Provide the (X, Y) coordinate of the cell's center where the given text is located.  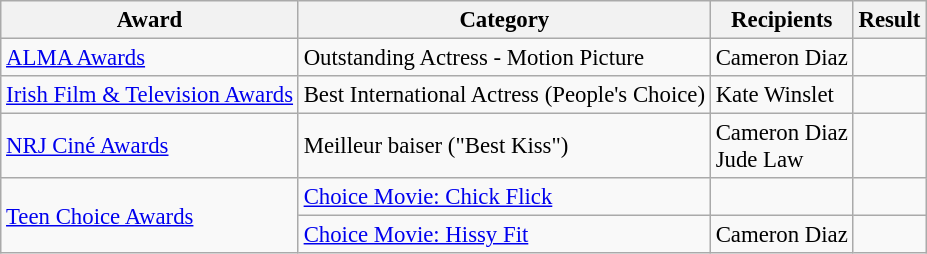
Category (504, 20)
Meilleur baiser ("Best Kiss") (504, 146)
Teen Choice Awards (150, 216)
Award (150, 20)
Best International Actress (People's Choice) (504, 95)
NRJ Ciné Awards (150, 146)
Kate Winslet (782, 95)
Irish Film & Television Awards (150, 95)
Recipients (782, 20)
Choice Movie: Hissy Fit (504, 235)
Choice Movie: Chick Flick (504, 197)
Outstanding Actress - Motion Picture (504, 58)
ALMA Awards (150, 58)
Cameron Diaz Jude Law (782, 146)
Result (890, 20)
